For the text-containing cell, return its midpoint in [X, Y] coordinate format. 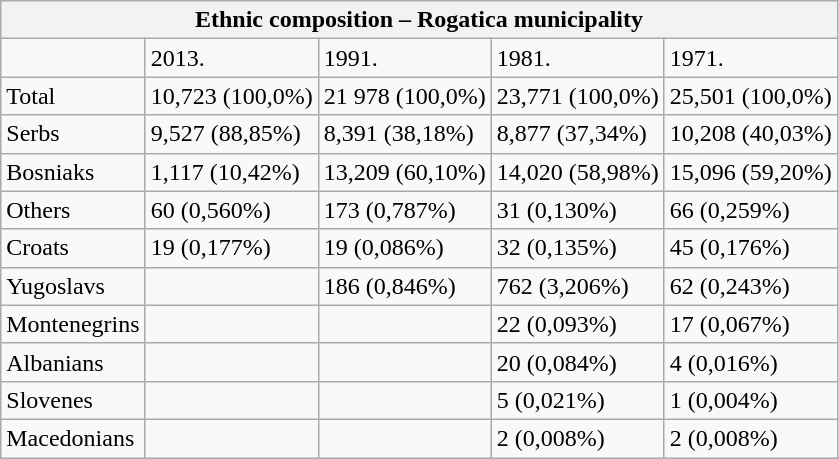
13,209 (60,10%) [404, 172]
45 (0,176%) [750, 248]
23,771 (100,0%) [578, 96]
66 (0,259%) [750, 210]
Albanians [73, 362]
1,117 (10,42%) [232, 172]
15,096 (59,20%) [750, 172]
186 (0,846%) [404, 286]
17 (0,067%) [750, 324]
9,527 (88,85%) [232, 134]
22 (0,093%) [578, 324]
4 (0,016%) [750, 362]
Serbs [73, 134]
Bosniaks [73, 172]
60 (0,560%) [232, 210]
Total [73, 96]
Croats [73, 248]
Slovenes [73, 400]
Macedonians [73, 438]
Ethnic composition – Rogatica municipality [420, 20]
1991. [404, 58]
19 (0,177%) [232, 248]
10,723 (100,0%) [232, 96]
25,501 (100,0%) [750, 96]
8,877 (37,34%) [578, 134]
10,208 (40,03%) [750, 134]
Montenegrins [73, 324]
1981. [578, 58]
1 (0,004%) [750, 400]
762 (3,206%) [578, 286]
19 (0,086%) [404, 248]
173 (0,787%) [404, 210]
1971. [750, 58]
14,020 (58,98%) [578, 172]
8,391 (38,18%) [404, 134]
62 (0,243%) [750, 286]
Others [73, 210]
Yugoslavs [73, 286]
31 (0,130%) [578, 210]
20 (0,084%) [578, 362]
5 (0,021%) [578, 400]
32 (0,135%) [578, 248]
21 978 (100,0%) [404, 96]
2013. [232, 58]
